Return the (x, y) coordinate for the center point of the cell that contains the specified text.  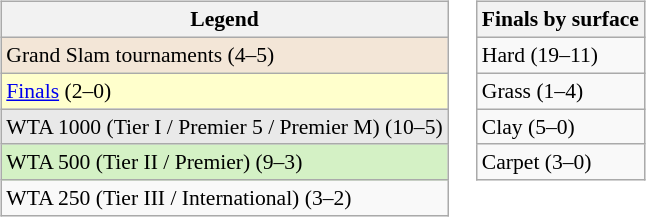
WTA 500 (Tier II / Premier) (9–3) (224, 162)
Grass (1–4) (560, 91)
WTA 250 (Tier III / International) (3–2) (224, 198)
WTA 1000 (Tier I / Premier 5 / Premier M) (10–5) (224, 127)
Legend (224, 20)
Clay (5–0) (560, 127)
Hard (19–11) (560, 55)
Carpet (3–0) (560, 162)
Finals by surface (560, 20)
Finals (2–0) (224, 91)
Grand Slam tournaments (4–5) (224, 55)
